Scan for the cell matching the given text and deliver its (x, y) coordinate at center. 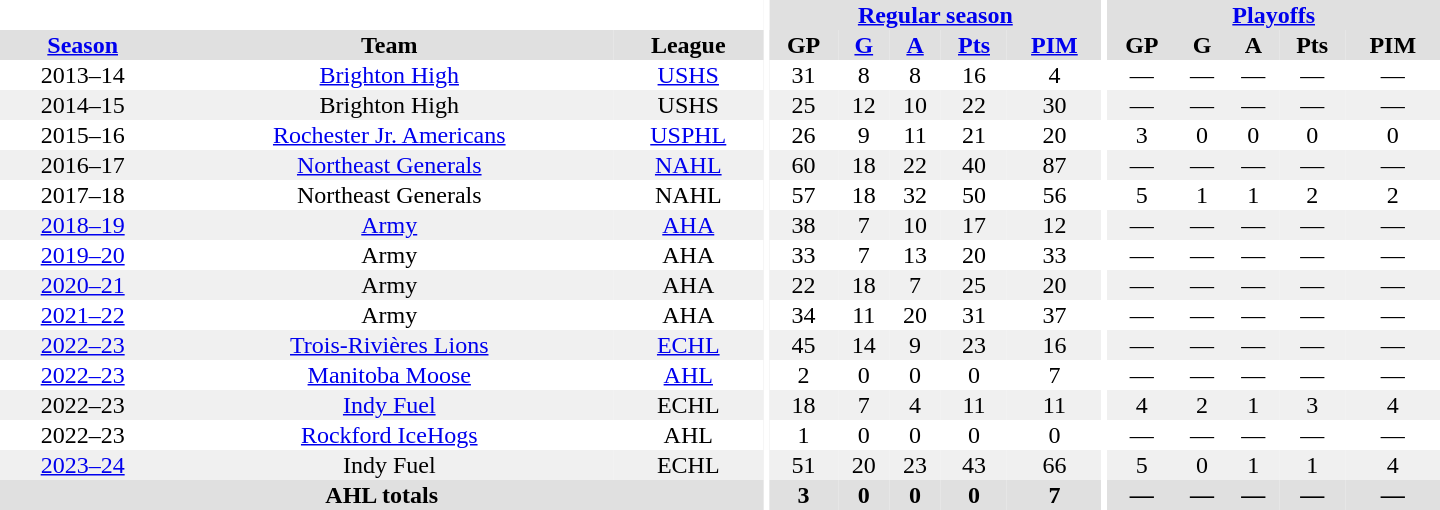
32 (914, 195)
2016–17 (82, 165)
26 (804, 135)
Rockford IceHogs (389, 435)
2023–24 (82, 465)
USPHL (688, 135)
Season (82, 45)
50 (974, 195)
34 (804, 315)
17 (974, 225)
2018–19 (82, 225)
30 (1054, 105)
51 (804, 465)
2015–16 (82, 135)
66 (1054, 465)
13 (914, 255)
21 (974, 135)
40 (974, 165)
2013–14 (82, 75)
87 (1054, 165)
Trois-Rivières Lions (389, 345)
Team (389, 45)
Manitoba Moose (389, 375)
Regular season (936, 15)
60 (804, 165)
2014–15 (82, 105)
AHL totals (382, 495)
2019–20 (82, 255)
League (688, 45)
43 (974, 465)
14 (864, 345)
38 (804, 225)
Playoffs (1274, 15)
2021–22 (82, 315)
Rochester Jr. Americans (389, 135)
2017–18 (82, 195)
56 (1054, 195)
37 (1054, 315)
2020–21 (82, 285)
57 (804, 195)
45 (804, 345)
